Find where the given text appears and provide that cell's center as [x, y] coordinate. 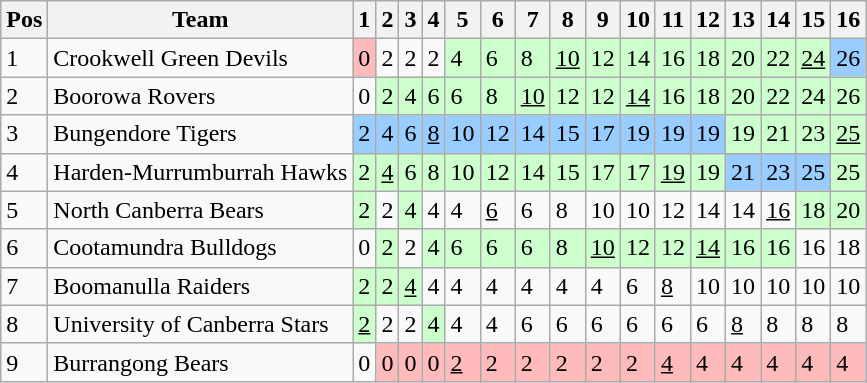
Crookwell Green Devils [200, 58]
Cootamundra Bulldogs [200, 248]
North Canberra Bears [200, 210]
Harden-Murrumburrah Hawks [200, 172]
Boorowa Rovers [200, 96]
Pos [24, 20]
13 [744, 20]
Bungendore Tigers [200, 134]
Burrangong Bears [200, 362]
11 [672, 20]
Team [200, 20]
University of Canberra Stars [200, 324]
Boomanulla Raiders [200, 286]
